Search for the cell housing the specified text and yield its [x, y] center coordinate. 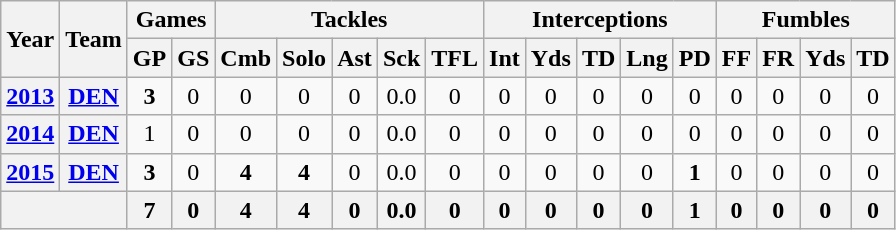
2013 [30, 96]
2015 [30, 172]
Cmb [246, 58]
Games [170, 20]
Fumbles [806, 20]
Solo [304, 58]
Tackles [350, 20]
Ast [355, 58]
2014 [30, 134]
TFL [455, 58]
FF [736, 58]
GP [149, 58]
Year [30, 39]
Team [94, 39]
Int [505, 58]
Lng [647, 58]
7 [149, 210]
Sck [401, 58]
Interceptions [600, 20]
GS [194, 58]
PD [694, 58]
FR [778, 58]
